Detect which cell encompasses the target text, then output its [x, y] center coordinate. 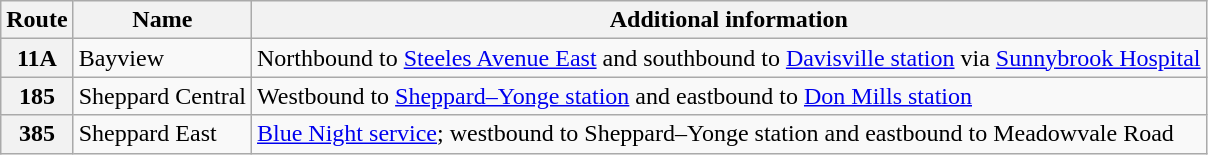
Sheppard East [162, 134]
Sheppard Central [162, 96]
Route [37, 20]
Blue Night service; westbound to Sheppard–Yonge station and eastbound to Meadowvale Road [730, 134]
Westbound to Sheppard–Yonge station and eastbound to Don Mills station [730, 96]
Additional information [730, 20]
185 [37, 96]
11A [37, 58]
Northbound to Steeles Avenue East and southbound to Davisville station via Sunnybrook Hospital [730, 58]
Bayview [162, 58]
385 [37, 134]
Name [162, 20]
